Provide the (X, Y) coordinate of the cell's center where the given text is located.  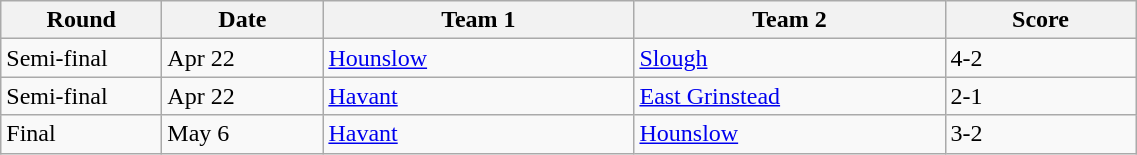
Slough (790, 58)
Final (82, 134)
East Grinstead (790, 96)
4-2 (1040, 58)
Score (1040, 20)
Team 2 (790, 20)
Date (242, 20)
May 6 (242, 134)
Team 1 (478, 20)
2-1 (1040, 96)
Round (82, 20)
3-2 (1040, 134)
